Return the (x, y) coordinate for the center point of the cell that contains the specified text.  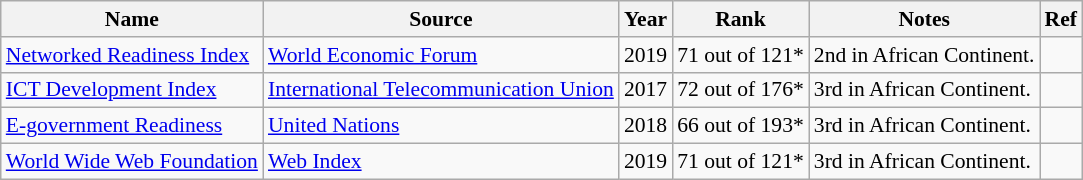
Networked Readiness Index (132, 55)
2018 (646, 126)
United Nations (441, 126)
Year (646, 19)
Web Index (441, 162)
World Wide Web Foundation (132, 162)
2017 (646, 90)
International Telecommunication Union (441, 90)
World Economic Forum (441, 55)
Rank (740, 19)
ICT Development Index (132, 90)
Notes (924, 19)
Source (441, 19)
Name (132, 19)
66 out of 193* (740, 126)
72 out of 176* (740, 90)
Ref (1061, 19)
2nd in African Continent. (924, 55)
E-government Readiness (132, 126)
